Provide the [x, y] coordinate of the cell's center where the given text is located.  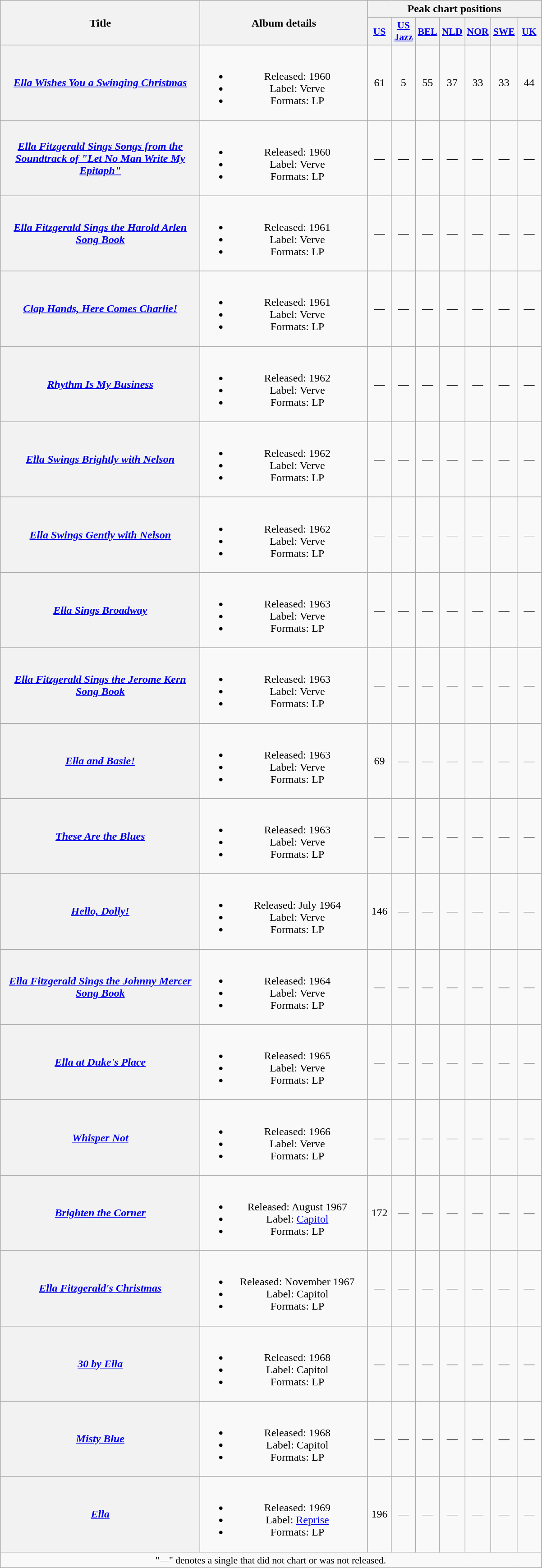
Misty Blue [100, 1439]
Brighten the Corner [100, 1213]
55 [427, 83]
Ella Fitzgerald Sings Songs from the Soundtrack of "Let No Man Write My Epitaph" [100, 158]
146 [380, 912]
Whisper Not [100, 1137]
USJazz [403, 32]
37 [452, 83]
Ella Fitzgerald's Christmas [100, 1288]
196 [380, 1514]
Peak chart positions [455, 9]
NOR [478, 32]
Ella Sings Broadway [100, 610]
Released: 1966Label: VerveFormats: LP [284, 1137]
BEL [427, 32]
Ella Swings Gently with Nelson [100, 535]
"—" denotes a single that did not chart or was not released. [271, 1560]
44 [529, 83]
Rhythm Is My Business [100, 384]
Released: 1965Label: VerveFormats: LP [284, 1062]
172 [380, 1213]
Released: July 1964Label: VerveFormats: LP [284, 912]
Ella Fitzgerald Sings the Jerome Kern Song Book [100, 685]
Released: November 1967Label: CapitolFormats: LP [284, 1288]
Ella at Duke's Place [100, 1062]
Released: August 1967Label: CapitolFormats: LP [284, 1213]
Clap Hands, Here Comes Charlie! [100, 308]
US [380, 32]
Ella Wishes You a Swinging Christmas [100, 83]
Released: 1964Label: VerveFormats: LP [284, 987]
Released: 1969Label: RepriseFormats: LP [284, 1514]
Ella Fitzgerald Sings the Johnny Mercer Song Book [100, 987]
Ella Fitzgerald Sings the Harold Arlen Song Book [100, 234]
Ella Swings Brightly with Nelson [100, 459]
5 [403, 83]
Hello, Dolly! [100, 912]
Title [100, 23]
UK [529, 32]
Ella and Basie! [100, 761]
Ella [100, 1514]
NLD [452, 32]
69 [380, 761]
These Are the Blues [100, 836]
30 by Ella [100, 1364]
61 [380, 83]
SWE [504, 32]
Album details [284, 23]
